Find where the given text appears and provide that cell's center as [X, Y] coordinate. 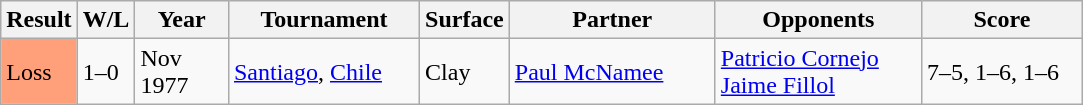
Nov 1977 [182, 72]
1–0 [106, 72]
Santiago, Chile [324, 72]
Year [182, 20]
Surface [465, 20]
Clay [465, 72]
Opponents [818, 20]
Partner [612, 20]
Tournament [324, 20]
Patricio Cornejo Jaime Fillol [818, 72]
7–5, 1–6, 1–6 [1002, 72]
Paul McNamee [612, 72]
W/L [106, 20]
Score [1002, 20]
Loss [39, 72]
Result [39, 20]
